Capture the cell that displays the provided text and extract its (X, Y) central coordinate. 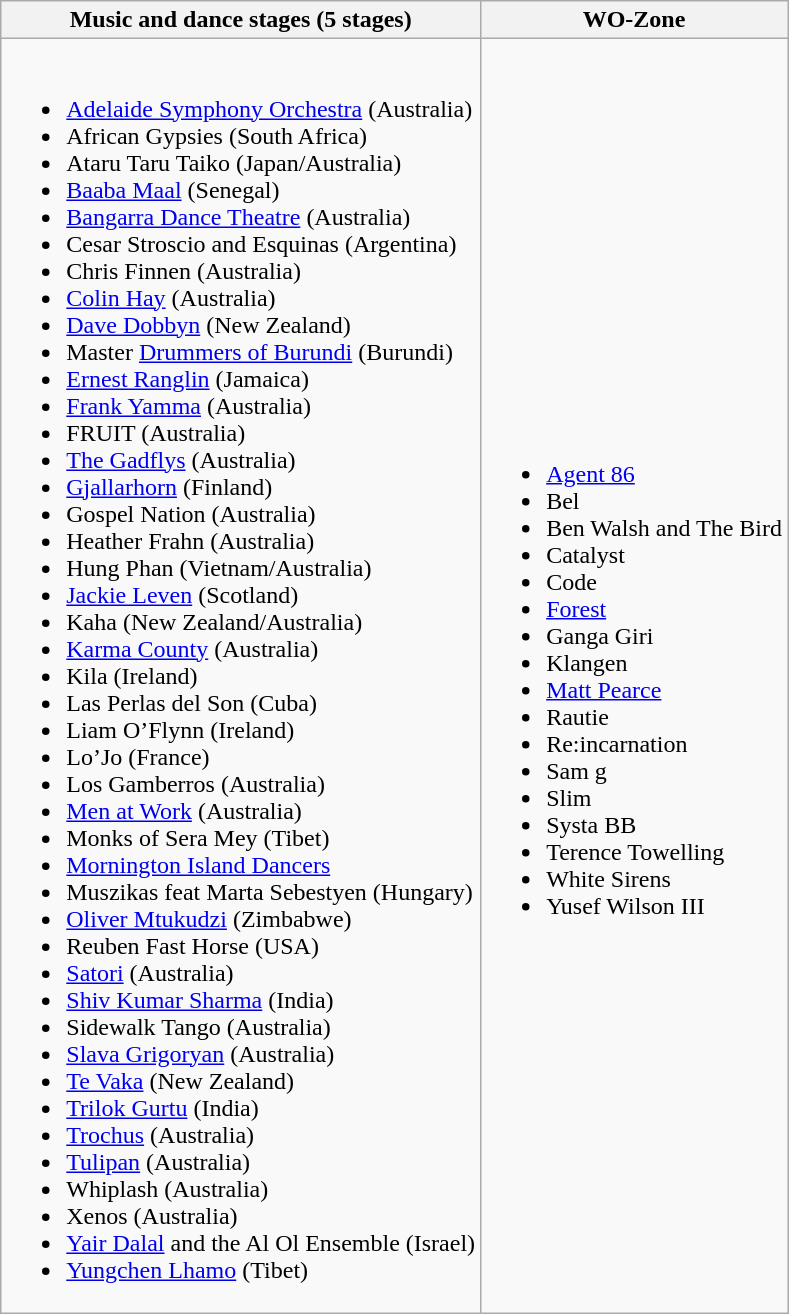
Music and dance stages (5 stages) (241, 20)
WO-Zone (634, 20)
